Return (x, y) of the center of cell containing provided text 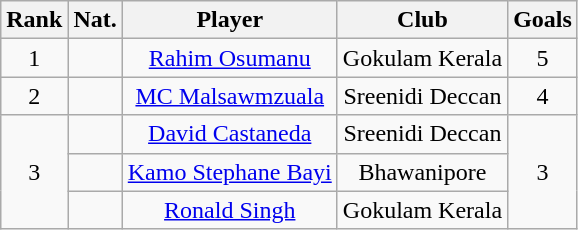
Player (230, 20)
4 (543, 96)
Kamo Stephane Bayi (230, 172)
MC Malsawmzuala (230, 96)
Club (422, 20)
5 (543, 58)
Goals (543, 20)
Ronald Singh (230, 210)
Bhawanipore (422, 172)
2 (34, 96)
Rahim Osumanu (230, 58)
Rank (34, 20)
1 (34, 58)
David Castaneda (230, 134)
Nat. (95, 20)
